For the text-containing cell, return its midpoint in (x, y) coordinate format. 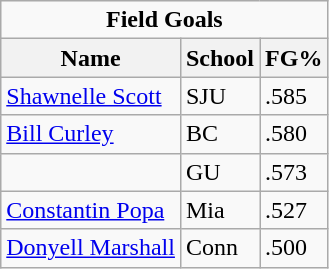
SJU (220, 96)
Field Goals (164, 20)
.500 (294, 248)
.573 (294, 172)
Bill Curley (91, 134)
Donyell Marshall (91, 248)
Conn (220, 248)
Mia (220, 210)
Name (91, 58)
.527 (294, 210)
FG% (294, 58)
School (220, 58)
Shawnelle Scott (91, 96)
.585 (294, 96)
.580 (294, 134)
Constantin Popa (91, 210)
BC (220, 134)
GU (220, 172)
